Locate the cell with the specified text and output its (X, Y) center coordinate. 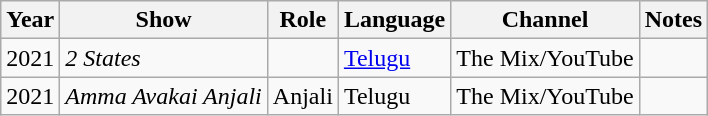
Amma Avakai Anjali (164, 96)
Channel (545, 20)
Anjali (302, 96)
Language (394, 20)
Role (302, 20)
Year (30, 20)
2 States (164, 58)
Notes (673, 20)
Show (164, 20)
